Search for the cell housing the specified text and yield its [X, Y] center coordinate. 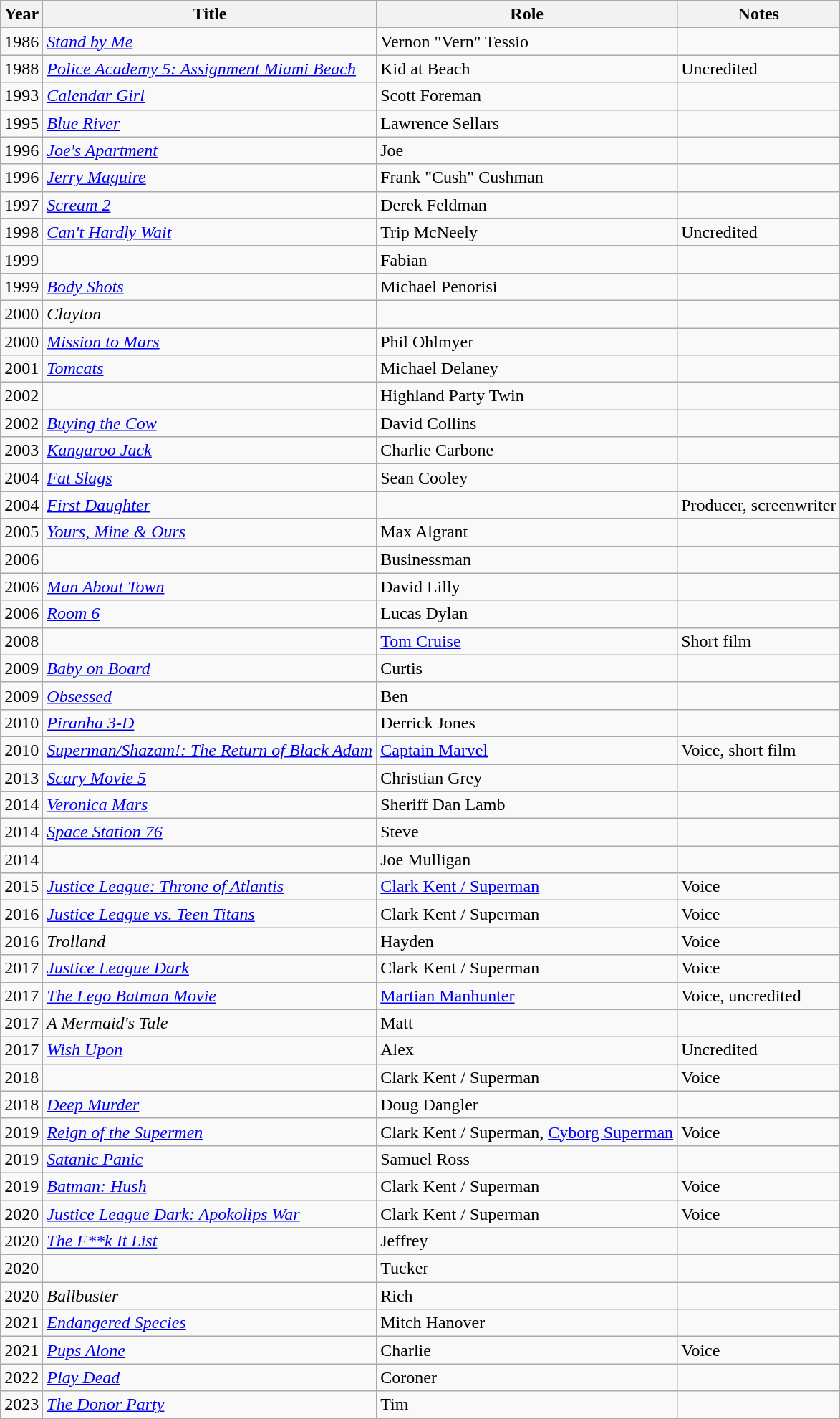
Vernon "Vern" Tessio [527, 42]
Ballbuster [210, 1296]
Yours, Mine & Ours [210, 532]
Matt [527, 1023]
Michael Delaney [527, 369]
First Daughter [210, 505]
Fabian [527, 259]
Mitch Hanover [527, 1323]
Reign of the Supermen [210, 1132]
Space Station 76 [210, 832]
Voice, uncredited [759, 996]
Voice, short film [759, 750]
Producer, screenwriter [759, 505]
Highland Party Twin [527, 396]
Trip McNeely [527, 232]
Wish Upon [210, 1050]
Captain Marvel [527, 750]
Frank "Cush" Cushman [527, 178]
Baby on Board [210, 668]
Veronica Mars [210, 805]
1995 [21, 123]
Rich [527, 1296]
Curtis [527, 668]
2022 [21, 1377]
Jeffrey [527, 1241]
Police Academy 5: Assignment Miami Beach [210, 69]
1997 [21, 205]
Joe Mulligan [527, 860]
Max Algrant [527, 532]
David Lilly [527, 587]
Lucas Dylan [527, 614]
Short film [759, 641]
Satanic Panic [210, 1159]
Justice League Dark [210, 968]
Batman: Hush [210, 1186]
1988 [21, 69]
Derek Feldman [527, 205]
Title [210, 14]
Mission to Mars [210, 342]
Notes [759, 14]
Stand by Me [210, 42]
Charlie [527, 1350]
Blue River [210, 123]
Buying the Cow [210, 423]
Clark Kent / Superman, Cyborg Superman [527, 1132]
Lawrence Sellars [527, 123]
Kangaroo Jack [210, 451]
2008 [21, 641]
Can't Hardly Wait [210, 232]
Jerry Maguire [210, 178]
Justice League: Throne of Atlantis [210, 887]
Calendar Girl [210, 96]
Year [21, 14]
1986 [21, 42]
Joe's Apartment [210, 150]
David Collins [527, 423]
The Lego Batman Movie [210, 996]
Clayton [210, 314]
Scott Foreman [527, 96]
2023 [21, 1405]
Derrick Jones [527, 723]
Room 6 [210, 614]
2005 [21, 532]
Endangered Species [210, 1323]
Joe [527, 150]
Role [527, 14]
Sean Cooley [527, 478]
Piranha 3-D [210, 723]
Samuel Ross [527, 1159]
Trolland [210, 941]
Tomcats [210, 369]
Play Dead [210, 1377]
Pups Alone [210, 1350]
Ben [527, 696]
Michael Penorisi [527, 287]
Kid at Beach [527, 69]
Scream 2 [210, 205]
1993 [21, 96]
Justice League Dark: Apokolips War [210, 1214]
Coroner [527, 1377]
Steve [527, 832]
Christian Grey [527, 777]
2001 [21, 369]
Tom Cruise [527, 641]
Tucker [527, 1269]
Superman/Shazam!: The Return of Black Adam [210, 750]
2003 [21, 451]
Man About Town [210, 587]
Justice League vs. Teen Titans [210, 914]
Charlie Carbone [527, 451]
Phil Ohlmyer [527, 342]
Alex [527, 1050]
Sheriff Dan Lamb [527, 805]
Businessman [527, 559]
Tim [527, 1405]
A Mermaid's Tale [210, 1023]
2015 [21, 887]
Scary Movie 5 [210, 777]
Doug Dangler [527, 1105]
2013 [21, 777]
The Donor Party [210, 1405]
Obsessed [210, 696]
Body Shots [210, 287]
1998 [21, 232]
Deep Murder [210, 1105]
Martian Manhunter [527, 996]
Hayden [527, 941]
The F**k It List [210, 1241]
Fat Slags [210, 478]
